Extract the [X, Y] coordinate from the center of the cell holding the provided text.  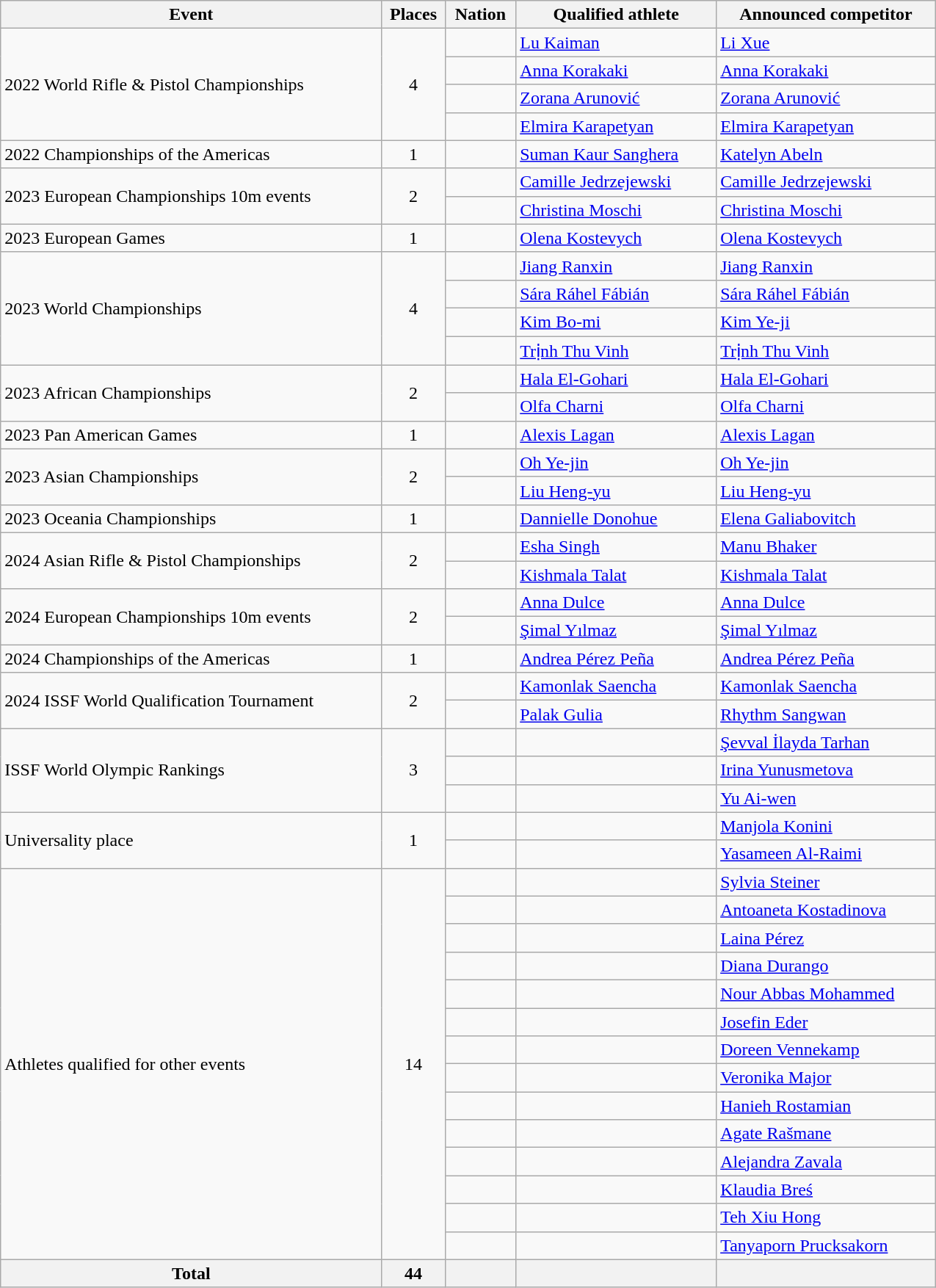
Palak Gulia [617, 714]
2023 Pan American Games [191, 435]
Kim Bo-mi [617, 322]
ISSF World Olympic Rankings [191, 770]
2024 ISSF World Qualification Tournament [191, 701]
Rhythm Sangwan [827, 714]
Diana Durango [827, 966]
Announced competitor [827, 15]
Laina Pérez [827, 938]
Nour Abbas Mohammed [827, 994]
2023 Asian Championships [191, 477]
Teh Xiu Hong [827, 1218]
Athletes qualified for other events [191, 1063]
Antoaneta Kostadinova [827, 910]
2022 World Rifle & Pistol Championships [191, 84]
Qualified athlete [617, 15]
Yasameen Al-Raimi [827, 854]
Kim Ye-ji [827, 322]
2023 European Championships 10m events [191, 196]
Agate Rašmane [827, 1134]
Universality place [191, 840]
Irina Yunusmetova [827, 770]
2022 Championships of the Americas [191, 154]
Katelyn Abeln [827, 154]
2023 World Championships [191, 308]
Elena Galiabovitch [827, 518]
Alejandra Zavala [827, 1162]
Sylvia Steiner [827, 882]
Total [191, 1273]
Doreen Vennekamp [827, 1050]
Event [191, 15]
Manu Bhaker [827, 546]
Yu Ai-wen [827, 798]
Suman Kaur Sanghera [617, 154]
Nation [480, 15]
Şevval İlayda Tarhan [827, 742]
Veronika Major [827, 1078]
Places [413, 15]
Li Xue [827, 43]
Lu Kaiman [617, 43]
2024 Championships of the Americas [191, 659]
Dannielle Donohue [617, 518]
14 [413, 1063]
Manjola Konini [827, 826]
Hanieh Rostamian [827, 1106]
44 [413, 1273]
2023 Oceania Championships [191, 518]
Tanyaporn Prucksakorn [827, 1245]
2023 European Games [191, 238]
Esha Singh [617, 546]
2024 Asian Rifle & Pistol Championships [191, 560]
Josefin Eder [827, 1021]
2024 European Championships 10m events [191, 617]
2023 African Championships [191, 393]
Klaudia Breś [827, 1190]
3 [413, 770]
